Capture the cell that displays the provided text and extract its [X, Y] central coordinate. 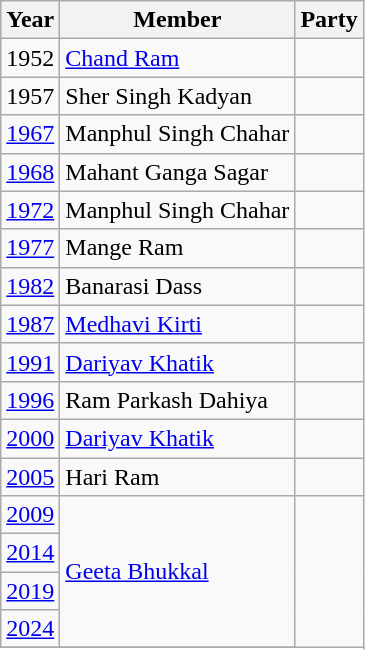
1977 [30, 248]
2005 [30, 477]
1957 [30, 96]
1991 [30, 362]
Mange Ram [178, 248]
1982 [30, 286]
1972 [30, 210]
Party [329, 20]
Geeta Bhukkal [178, 572]
Year [30, 20]
Hari Ram [178, 477]
Member [178, 20]
2000 [30, 438]
2019 [30, 591]
Ram Parkash Dahiya [178, 400]
1952 [30, 58]
1987 [30, 324]
2009 [30, 515]
1968 [30, 172]
Medhavi Kirti [178, 324]
1996 [30, 400]
Chand Ram [178, 58]
Banarasi Dass [178, 286]
Sher Singh Kadyan [178, 96]
2024 [30, 629]
1967 [30, 134]
2014 [30, 553]
Mahant Ganga Sagar [178, 172]
